Pinpoint the cell where the given text exists, returning its (X, Y) midpoint coordinate. 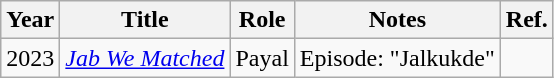
Year (30, 20)
Role (262, 20)
Title (145, 20)
Payal (262, 58)
2023 (30, 58)
Episode: "Jalkukde" (397, 58)
Jab We Matched (145, 58)
Ref. (526, 20)
Notes (397, 20)
